Provide the (x, y) coordinate of the cell's center where the given text is located.  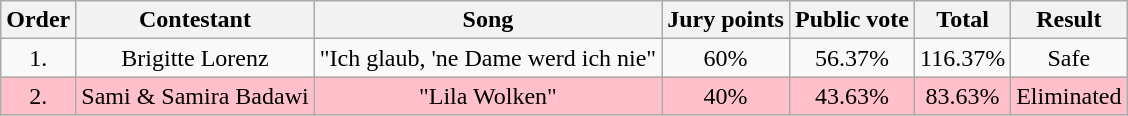
56.37% (852, 58)
60% (726, 58)
Public vote (852, 20)
1. (38, 58)
Result (1069, 20)
116.37% (963, 58)
40% (726, 96)
Contestant (195, 20)
Safe (1069, 58)
Total (963, 20)
Order (38, 20)
43.63% (852, 96)
Eliminated (1069, 96)
"Lila Wolken" (488, 96)
Sami & Samira Badawi (195, 96)
2. (38, 96)
Brigitte Lorenz (195, 58)
"Ich glaub, 'ne Dame werd ich nie" (488, 58)
Song (488, 20)
83.63% (963, 96)
Jury points (726, 20)
